Locate the cell with the specified text and output its [X, Y] center coordinate. 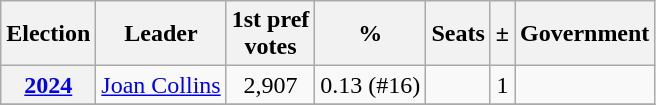
± [502, 34]
1st prefvotes [270, 34]
Election [48, 34]
2,907 [270, 85]
0.13 (#16) [370, 85]
Leader [161, 34]
Seats [458, 34]
Joan Collins [161, 85]
% [370, 34]
2024 [48, 85]
Government [585, 34]
1 [502, 85]
